Provide the (X, Y) coordinate of the cell's center where the given text is located.  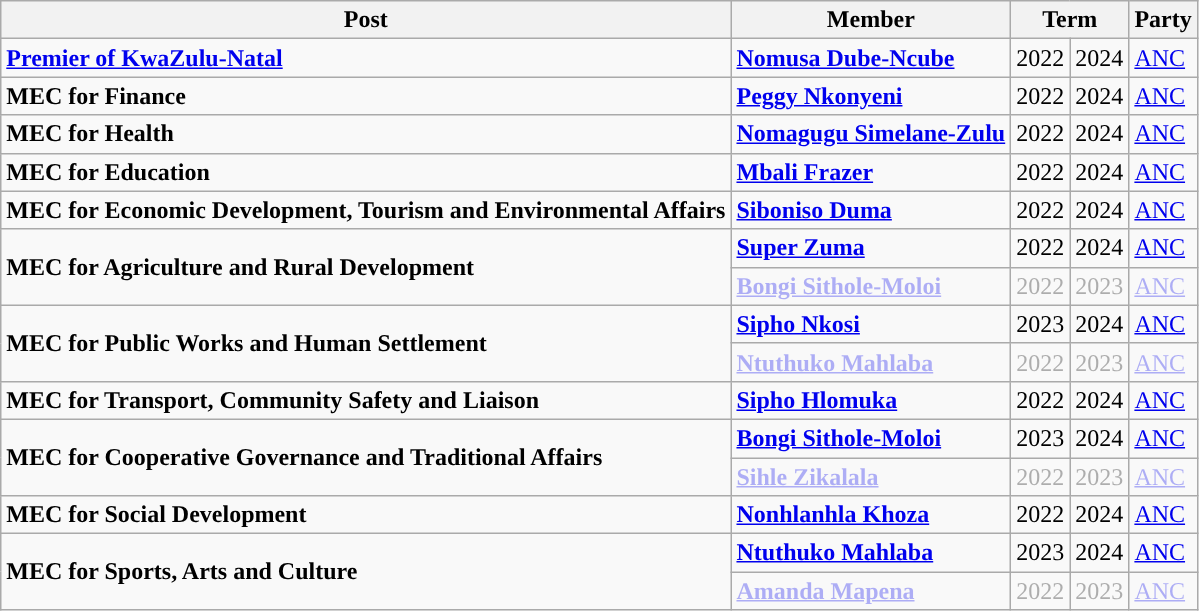
Sipho Nkosi (871, 324)
Member (871, 20)
MEC for Cooperative Governance and Traditional Affairs (366, 457)
MEC for Sports, Arts and Culture (366, 572)
Term (1070, 20)
Peggy Nkonyeni (871, 96)
Super Zuma (871, 248)
Sihle Zikalala (871, 477)
MEC for Education (366, 172)
MEC for Health (366, 134)
Siboniso Duma (871, 210)
MEC for Public Works and Human Settlement (366, 343)
Post (366, 20)
Premier of KwaZulu-Natal (366, 58)
MEC for Finance (366, 96)
Nomagugu Simelane-Zulu (871, 134)
MEC for Social Development (366, 515)
Nonhlanhla Khoza (871, 515)
Sipho Hlomuka (871, 400)
Mbali Frazer (871, 172)
Nomusa Dube-Ncube (871, 58)
Party (1163, 20)
MEC for Transport, Community Safety and Liaison (366, 400)
MEC for Agriculture and Rural Development (366, 267)
Amanda Mapena (871, 591)
MEC for Economic Development, Tourism and Environmental Affairs (366, 210)
